Return [x, y] of the center of cell containing provided text 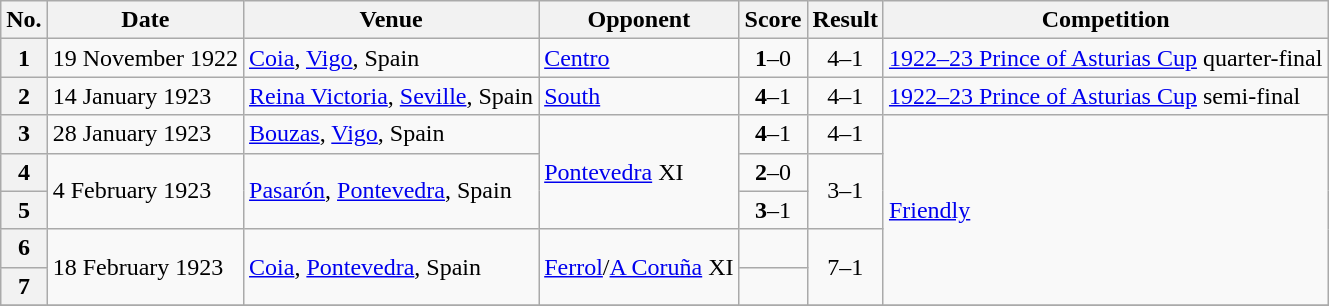
5 [24, 210]
19 November 1922 [145, 58]
3 [24, 134]
Score [773, 20]
4 February 1923 [145, 191]
Venue [392, 20]
7–1 [845, 267]
Opponent [639, 20]
Competition [1106, 20]
4 [24, 172]
Friendly [1106, 210]
Ferrol/A Coruña XI [639, 267]
Reina Victoria, Seville, Spain [392, 96]
1 [24, 58]
Bouzas, Vigo, Spain [392, 134]
Pontevedra XI [639, 172]
Result [845, 20]
7 [24, 286]
18 February 1923 [145, 267]
Date [145, 20]
2–0 [773, 172]
1922–23 Prince of Asturias Cup quarter-final [1106, 58]
No. [24, 20]
6 [24, 248]
Pasarón, Pontevedra, Spain [392, 191]
Coia, Vigo, Spain [392, 58]
1–0 [773, 58]
14 January 1923 [145, 96]
South [639, 96]
2 [24, 96]
1922–23 Prince of Asturias Cup semi-final [1106, 96]
Coia, Pontevedra, Spain [392, 267]
Centro [639, 58]
28 January 1923 [145, 134]
